Determine the [x, y] coordinate at the center of the cell enclosing the given text.  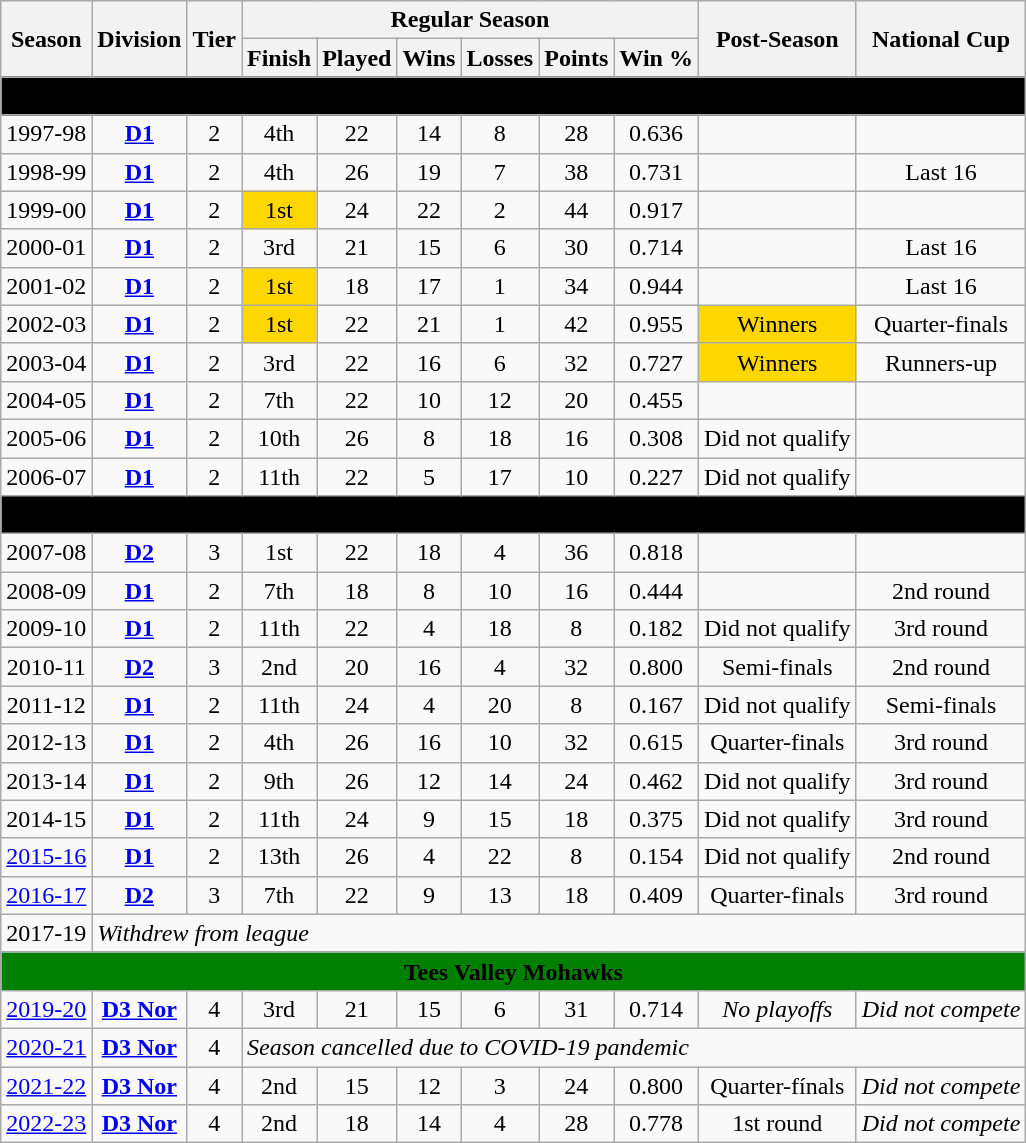
13 [500, 895]
36 [576, 553]
Finish [280, 58]
Post-Season [777, 39]
Tier [214, 39]
31 [576, 1009]
2010-11 [46, 667]
Runners-up [941, 362]
Season [46, 39]
2007-08 [46, 553]
Division [140, 39]
0.409 [656, 895]
0.308 [656, 438]
2002-03 [46, 324]
1997-98 [46, 134]
2009-10 [46, 629]
2003-04 [46, 362]
44 [576, 210]
38 [576, 172]
Regular Season [470, 20]
13th [280, 857]
2022-23 [46, 1124]
0.182 [656, 629]
0.375 [656, 819]
34 [576, 286]
2019-20 [46, 1009]
1st round [777, 1124]
0.944 [656, 286]
2015-16 [46, 857]
Teesside Mohawks [514, 96]
2011-12 [46, 705]
2017-19 [46, 933]
Wins [429, 58]
9th [280, 781]
10th [280, 438]
0.227 [656, 477]
2016-17 [46, 895]
2013-14 [46, 781]
0.917 [656, 210]
2021-22 [46, 1085]
1999-00 [46, 210]
2005-06 [46, 438]
Win % [656, 58]
2014-15 [46, 819]
Losses [500, 58]
Quarter-fínals [777, 1085]
0.154 [656, 857]
2008-09 [46, 591]
42 [576, 324]
2000-01 [46, 248]
0.731 [656, 172]
National Cup [941, 39]
Withdrew from league [559, 933]
0.167 [656, 705]
2004-05 [46, 400]
0.955 [656, 324]
7 [500, 172]
2012-13 [46, 743]
0.636 [656, 134]
0.615 [656, 743]
5 [429, 477]
0.444 [656, 591]
Played [357, 58]
0.455 [656, 400]
0.818 [656, 553]
30 [576, 248]
19 [429, 172]
Points [576, 58]
2006-07 [46, 477]
0.727 [656, 362]
0.778 [656, 1124]
No playoffs [777, 1009]
2001-02 [46, 286]
2020-21 [46, 1047]
Season cancelled due to COVID-19 pandemic [634, 1047]
1998-99 [46, 172]
0.462 [656, 781]
